Provide the [x, y] coordinate of the cell's center where the given text is located.  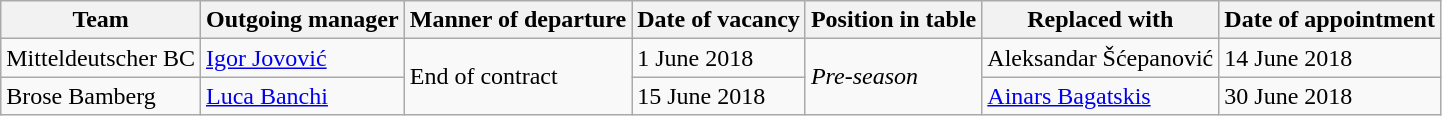
Brose Bamberg [101, 96]
1 June 2018 [719, 58]
Luca Banchi [302, 96]
Mitteldeutscher BC [101, 58]
Ainars Bagatskis [1100, 96]
Pre-season [893, 77]
Outgoing manager [302, 20]
14 June 2018 [1330, 58]
Date of vacancy [719, 20]
Team [101, 20]
Date of appointment [1330, 20]
15 June 2018 [719, 96]
Replaced with [1100, 20]
Manner of departure [518, 20]
End of contract [518, 77]
Position in table [893, 20]
30 June 2018 [1330, 96]
Igor Jovović [302, 58]
Aleksandar Šćepanović [1100, 58]
